For the text-containing cell, return its midpoint in (X, Y) coordinate format. 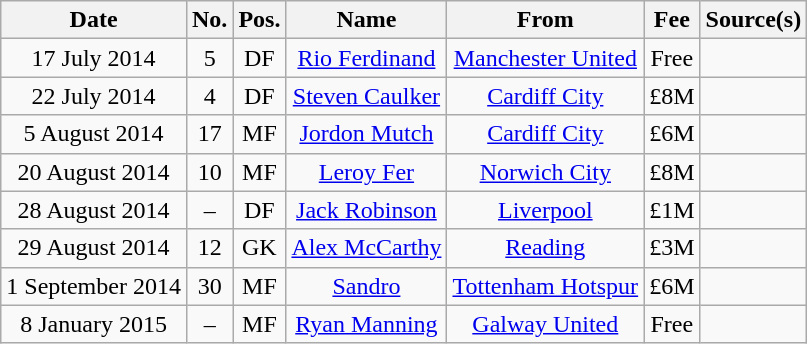
Tottenham Hotspur (546, 286)
From (546, 20)
5 (209, 58)
Ryan Manning (366, 324)
28 August 2014 (94, 210)
Jordon Mutch (366, 134)
Manchester United (546, 58)
4 (209, 96)
30 (209, 286)
17 July 2014 (94, 58)
Liverpool (546, 210)
Date (94, 20)
8 January 2015 (94, 324)
29 August 2014 (94, 248)
Reading (546, 248)
£3M (672, 248)
Leroy Fer (366, 172)
12 (209, 248)
5 August 2014 (94, 134)
GK (260, 248)
17 (209, 134)
Jack Robinson (366, 210)
Pos. (260, 20)
Source(s) (754, 20)
22 July 2014 (94, 96)
20 August 2014 (94, 172)
No. (209, 20)
Name (366, 20)
Fee (672, 20)
Norwich City (546, 172)
Alex McCarthy (366, 248)
£1M (672, 210)
Galway United (546, 324)
Sandro (366, 286)
1 September 2014 (94, 286)
Steven Caulker (366, 96)
10 (209, 172)
Rio Ferdinand (366, 58)
